From the cell containing the given text, extract its center point as (x, y) coordinate. 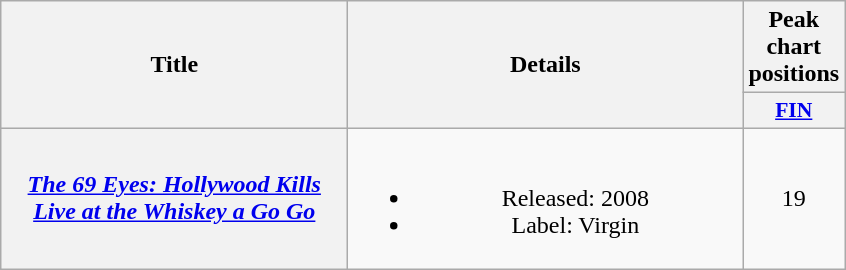
Title (174, 65)
Details (546, 65)
Released: 2008Label: Virgin (546, 198)
19 (794, 198)
FIN (794, 111)
Peak chart positions (794, 47)
The 69 Eyes: Hollywood KillsLive at the Whiskey a Go Go (174, 198)
